Output the (x, y) coordinate of the center of the cell containing the given text.  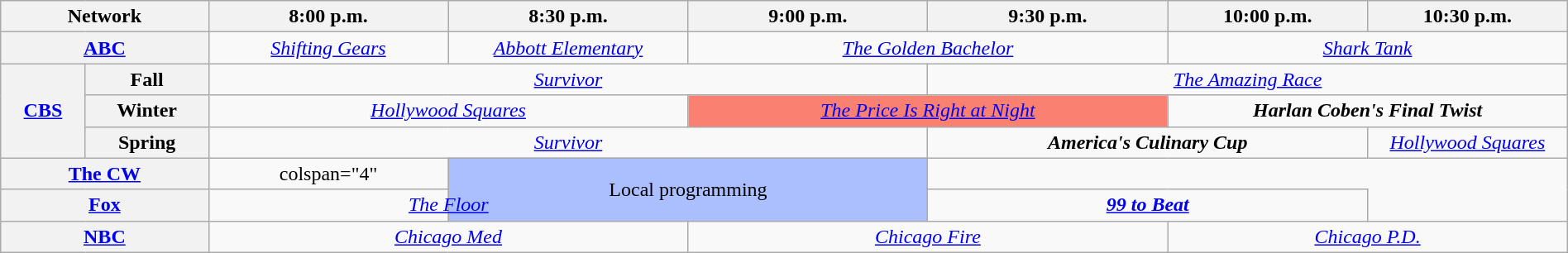
The Amazing Race (1247, 79)
Harlan Coben's Final Twist (1368, 111)
Network (104, 17)
Shark Tank (1368, 48)
9:30 p.m. (1048, 17)
8:00 p.m. (328, 17)
Fox (104, 205)
Spring (147, 142)
The CW (104, 174)
The Floor (448, 205)
9:00 p.m. (808, 17)
America's Culinary Cup (1148, 142)
The Price Is Right at Night (928, 111)
8:30 p.m. (568, 17)
Chicago Med (448, 236)
Chicago Fire (928, 236)
Chicago P.D. (1368, 236)
The Golden Bachelor (928, 48)
10:00 p.m. (1268, 17)
NBC (104, 236)
10:30 p.m. (1468, 17)
Shifting Gears (328, 48)
colspan="4" (328, 174)
Fall (147, 79)
ABC (104, 48)
99 to Beat (1148, 205)
Abbott Elementary (568, 48)
Winter (147, 111)
Local programming (688, 189)
CBS (43, 111)
